Pinpoint the cell where the given text exists, returning its [X, Y] midpoint coordinate. 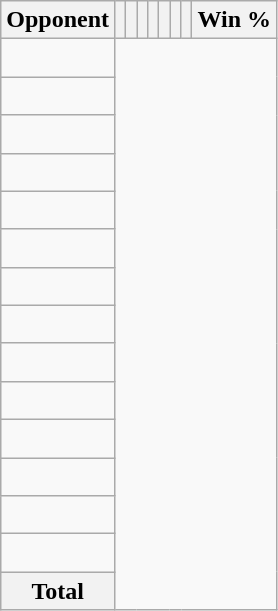
Win % [234, 20]
Total [58, 591]
Opponent [58, 20]
